From the cell containing the given text, extract its center point as (X, Y) coordinate. 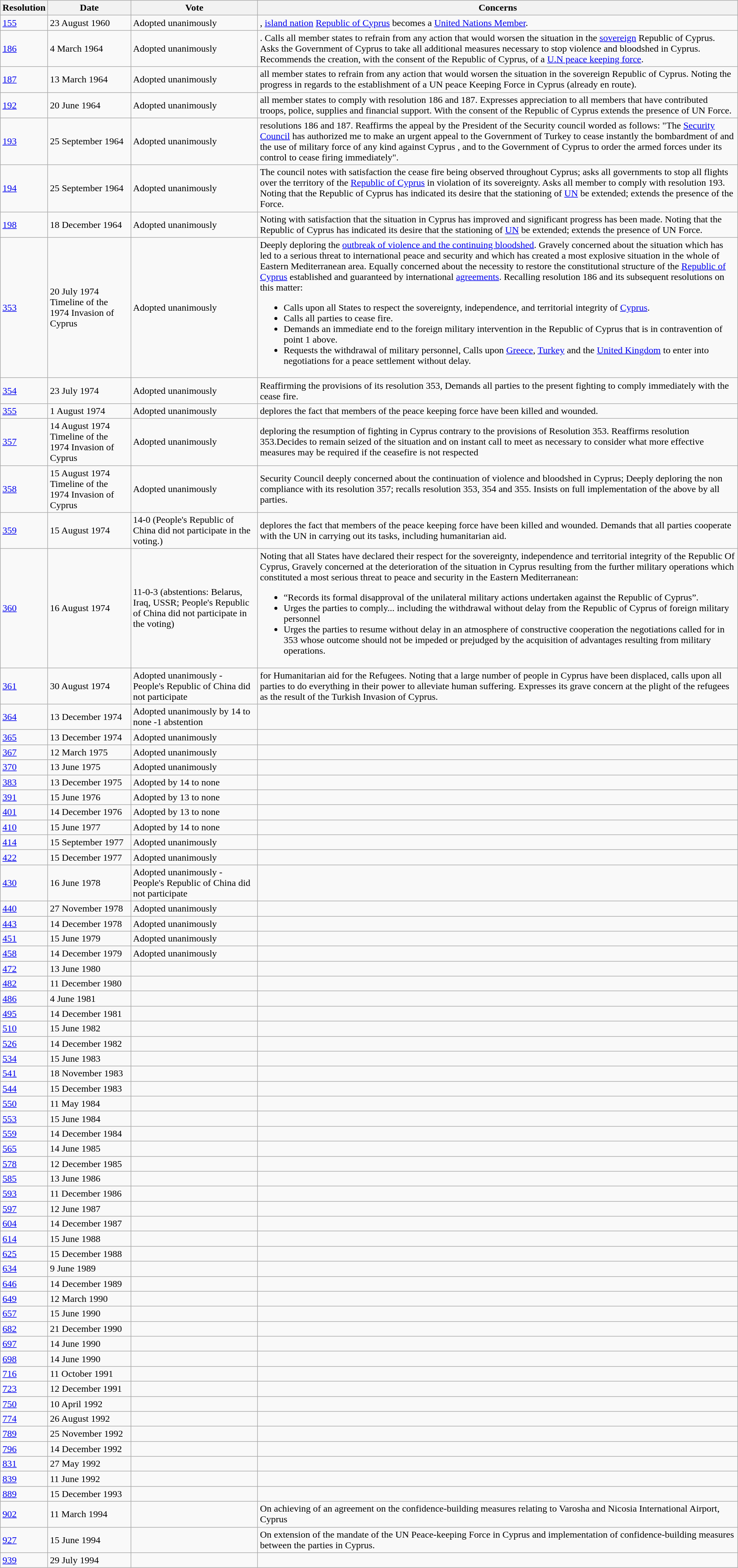
367 (24, 752)
29 July 1994 (89, 1560)
12 December 1985 (89, 1163)
12 December 1991 (89, 1389)
443 (24, 924)
11 March 1994 (89, 1514)
486 (24, 999)
13 June 1986 (89, 1179)
4 March 1964 (89, 48)
534 (24, 1059)
723 (24, 1389)
14 June 1985 (89, 1148)
544 (24, 1089)
15 June 1982 (89, 1029)
15 June 1994 (89, 1540)
698 (24, 1359)
391 (24, 797)
11 June 1992 (89, 1479)
565 (24, 1148)
23 July 1974 (89, 390)
9 June 1989 (89, 1269)
23 August 1960 (89, 23)
16 June 1978 (89, 883)
155 (24, 23)
360 (24, 608)
593 (24, 1194)
194 (24, 188)
354 (24, 390)
26 August 1992 (89, 1419)
20 June 1964 (89, 105)
359 (24, 531)
Reaffirming the provisions of its resolution 353, Demands all parties to the present fighting to comply immediately with the cease fire. (498, 390)
15 June 1988 (89, 1239)
15 August 1974 Timeline of the 1974 Invasion of Cyprus (89, 489)
11 May 1984 (89, 1104)
697 (24, 1344)
deplores the fact that members of the peace keeping force have been killed and wounded. (498, 411)
401 (24, 812)
585 (24, 1179)
13 June 1975 (89, 767)
750 (24, 1404)
1 August 1974 (89, 411)
364 (24, 717)
187 (24, 80)
440 (24, 908)
831 (24, 1464)
11-0-3 (abstentions: Belarus, Iraq, USSR; People's Republic of China did not participate in the voting) (194, 608)
14-0 (People's Republic of China did not participate in the voting.) (194, 531)
30 August 1974 (89, 686)
604 (24, 1224)
27 November 1978 (89, 908)
On extension of the mandate of the UN Peace-keeping Force in Cyprus and implementation of confidence-building measures between the parties in Cyprus. (498, 1540)
192 (24, 105)
20 July 1974 Timeline of the 1974 Invasion of Cyprus (89, 308)
370 (24, 767)
18 December 1964 (89, 225)
4 June 1981 (89, 999)
578 (24, 1163)
927 (24, 1540)
774 (24, 1419)
597 (24, 1209)
Vote (194, 8)
10 April 1992 (89, 1404)
559 (24, 1134)
383 (24, 782)
27 May 1992 (89, 1464)
15 December 1983 (89, 1089)
526 (24, 1044)
472 (24, 969)
649 (24, 1299)
553 (24, 1119)
550 (24, 1104)
14 December 1982 (89, 1044)
15 December 1988 (89, 1254)
634 (24, 1269)
11 December 1980 (89, 984)
13 December 1975 (89, 782)
625 (24, 1254)
14 December 1984 (89, 1134)
14 December 1978 (89, 924)
716 (24, 1374)
430 (24, 883)
796 (24, 1449)
889 (24, 1494)
14 August 1974 Timeline of the 1974 Invasion of Cyprus (89, 442)
14 December 1992 (89, 1449)
186 (24, 48)
365 (24, 737)
14 December 1976 (89, 812)
682 (24, 1329)
410 (24, 827)
198 (24, 225)
15 June 1990 (89, 1314)
11 December 1986 (89, 1194)
839 (24, 1479)
15 September 1977 (89, 842)
Adopted unanimously by 14 to none -1 abstention (194, 717)
357 (24, 442)
458 (24, 954)
15 December 1993 (89, 1494)
14 December 1989 (89, 1284)
358 (24, 489)
646 (24, 1284)
Date (89, 8)
16 August 1974 (89, 608)
510 (24, 1029)
12 March 1975 (89, 752)
15 June 1983 (89, 1059)
15 June 1984 (89, 1119)
15 August 1974 (89, 531)
14 December 1981 (89, 1014)
939 (24, 1560)
15 June 1976 (89, 797)
Resolution (24, 8)
657 (24, 1314)
, island nation Republic of Cyprus becomes a United Nations Member. (498, 23)
414 (24, 842)
On achieving of an agreement on the confidence-building measures relating to Varosha and Nicosia International Airport, Cyprus (498, 1514)
13 March 1964 (89, 80)
13 June 1980 (89, 969)
25 November 1992 (89, 1434)
11 October 1991 (89, 1374)
422 (24, 857)
21 December 1990 (89, 1329)
451 (24, 939)
15 June 1977 (89, 827)
353 (24, 308)
541 (24, 1074)
12 March 1990 (89, 1299)
193 (24, 141)
15 June 1979 (89, 939)
355 (24, 411)
789 (24, 1434)
14 December 1979 (89, 954)
361 (24, 686)
614 (24, 1239)
18 November 1983 (89, 1074)
15 December 1977 (89, 857)
14 December 1987 (89, 1224)
902 (24, 1514)
482 (24, 984)
12 June 1987 (89, 1209)
Concerns (498, 8)
495 (24, 1014)
